Capture the cell that displays the provided text and extract its [X, Y] central coordinate. 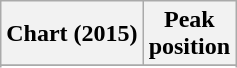
Peakposition [189, 34]
Chart (2015) [72, 34]
